Locate the cell with the specified text and output its (X, Y) center coordinate. 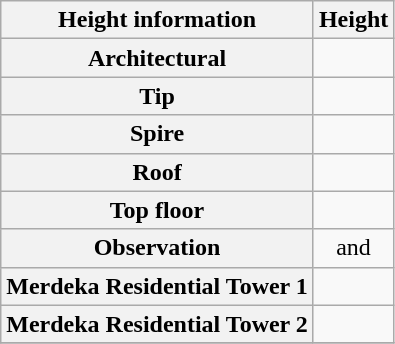
Spire (158, 134)
Height (353, 20)
Architectural (158, 58)
Height information (158, 20)
Roof (158, 172)
Merdeka Residential Tower 2 (158, 324)
Tip (158, 96)
Observation (158, 248)
Top floor (158, 210)
Merdeka Residential Tower 1 (158, 286)
and (353, 248)
